From the cell containing the given text, extract its center point as (x, y) coordinate. 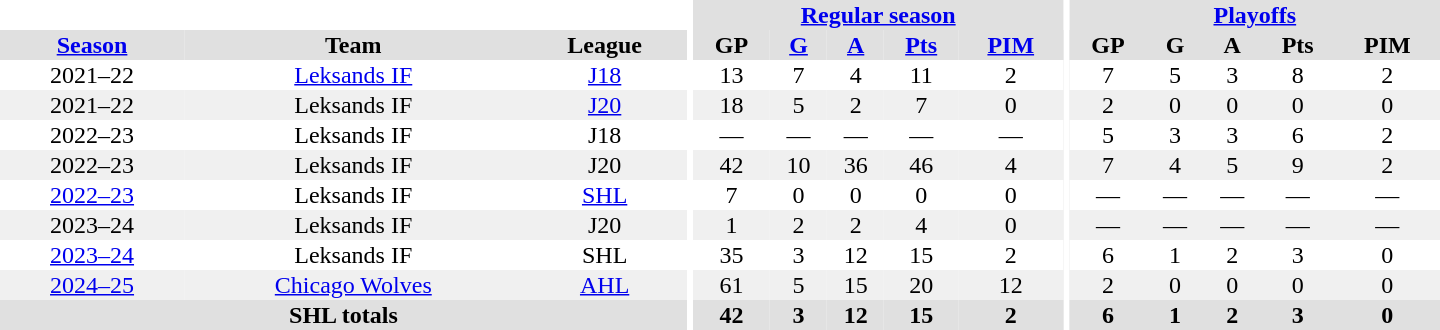
10 (798, 165)
SHL totals (344, 315)
35 (732, 255)
Season (92, 45)
61 (732, 285)
League (604, 45)
13 (732, 75)
20 (921, 285)
Team (353, 45)
Playoffs (1255, 15)
Regular season (878, 15)
18 (732, 105)
36 (856, 165)
8 (1298, 75)
11 (921, 75)
2024–25 (92, 285)
46 (921, 165)
AHL (604, 285)
9 (1298, 165)
Chicago Wolves (353, 285)
